Pinpoint the cell where the given text exists, returning its (x, y) midpoint coordinate. 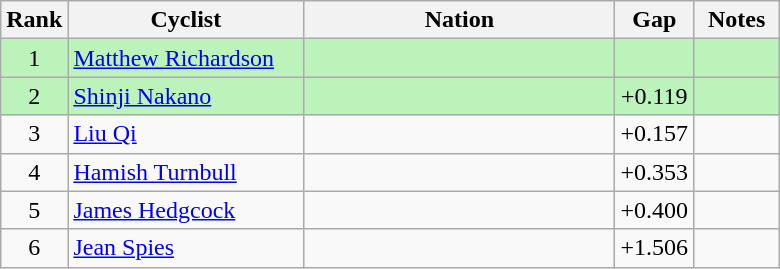
6 (34, 248)
3 (34, 134)
Rank (34, 20)
+0.400 (654, 210)
Jean Spies (186, 248)
James Hedgcock (186, 210)
5 (34, 210)
Shinji Nakano (186, 96)
+1.506 (654, 248)
Nation (460, 20)
2 (34, 96)
Liu Qi (186, 134)
1 (34, 58)
+0.157 (654, 134)
Notes (737, 20)
Hamish Turnbull (186, 172)
+0.119 (654, 96)
Matthew Richardson (186, 58)
Cyclist (186, 20)
4 (34, 172)
Gap (654, 20)
+0.353 (654, 172)
